Return (X, Y) of the center of cell containing provided text 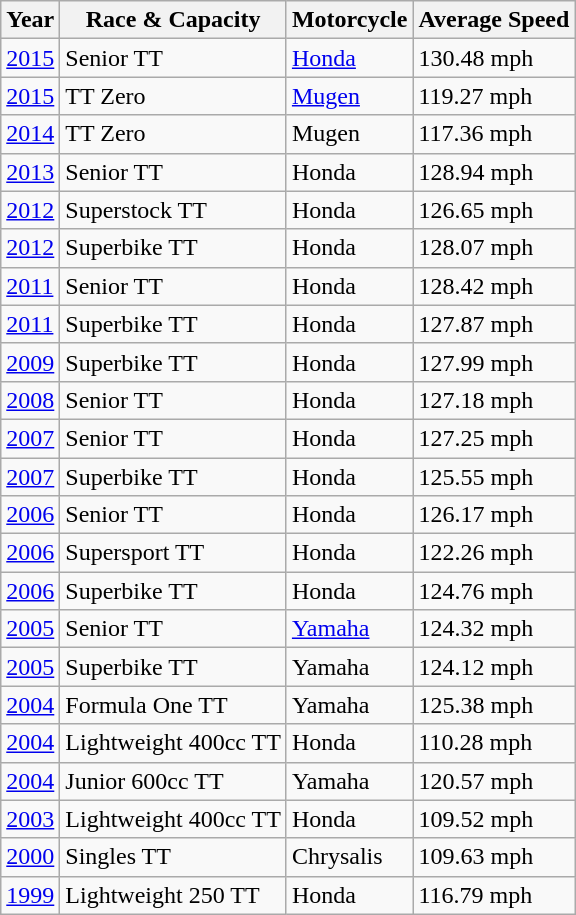
109.52 mph (494, 819)
125.55 mph (494, 477)
127.99 mph (494, 362)
Superstock TT (174, 210)
2003 (30, 819)
Year (30, 20)
2014 (30, 134)
2009 (30, 362)
124.76 mph (494, 591)
Formula One TT (174, 705)
127.25 mph (494, 438)
Junior 600cc TT (174, 781)
119.27 mph (494, 96)
126.65 mph (494, 210)
127.87 mph (494, 324)
127.18 mph (494, 400)
128.42 mph (494, 286)
120.57 mph (494, 781)
2000 (30, 857)
Race & Capacity (174, 20)
125.38 mph (494, 705)
124.32 mph (494, 629)
130.48 mph (494, 58)
Average Speed (494, 20)
2013 (30, 172)
116.79 mph (494, 895)
126.17 mph (494, 515)
128.07 mph (494, 248)
Chrysalis (350, 857)
122.26 mph (494, 553)
Motorcycle (350, 20)
110.28 mph (494, 743)
109.63 mph (494, 857)
117.36 mph (494, 134)
124.12 mph (494, 667)
1999 (30, 895)
Supersport TT (174, 553)
2008 (30, 400)
Singles TT (174, 857)
128.94 mph (494, 172)
Lightweight 250 TT (174, 895)
